Detect which cell encompasses the target text, then output its [X, Y] center coordinate. 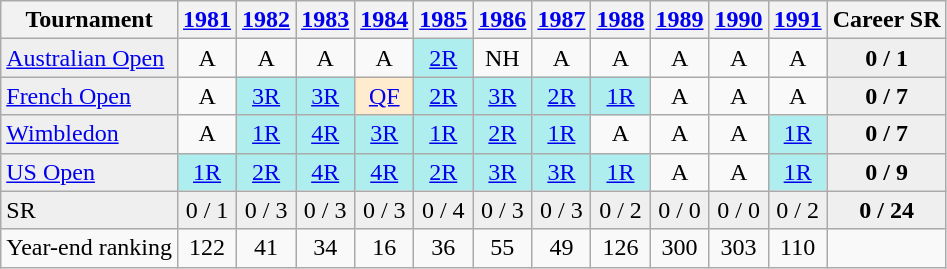
Wimbledon [90, 134]
110 [798, 248]
0 / 9 [886, 172]
Tournament [90, 20]
1981 [208, 20]
0 / 4 [444, 210]
55 [502, 248]
Year-end ranking [90, 248]
1983 [326, 20]
49 [562, 248]
QF [384, 96]
NH [502, 58]
1989 [680, 20]
1985 [444, 20]
1988 [620, 20]
1990 [738, 20]
US Open [90, 172]
1987 [562, 20]
122 [208, 248]
36 [444, 248]
303 [738, 248]
Career SR [886, 20]
1986 [502, 20]
French Open [90, 96]
16 [384, 248]
1984 [384, 20]
34 [326, 248]
1982 [266, 20]
300 [680, 248]
Australian Open [90, 58]
1991 [798, 20]
41 [266, 248]
SR [90, 210]
126 [620, 248]
0 / 24 [886, 210]
